Pinpoint the cell where the given text exists, returning its [X, Y] midpoint coordinate. 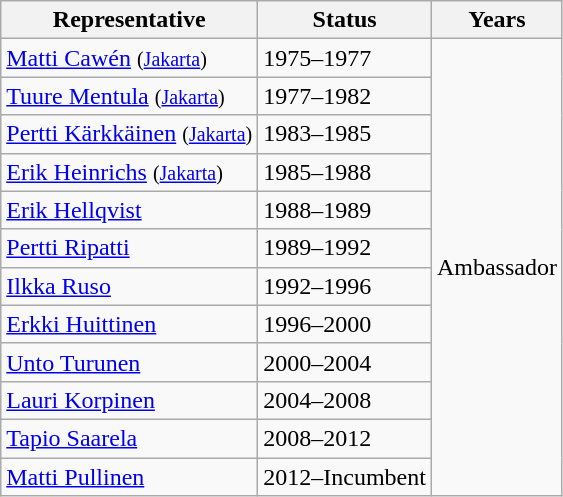
1975–1977 [345, 58]
2004–2008 [345, 400]
Lauri Korpinen [130, 400]
Unto Turunen [130, 362]
1992–1996 [345, 286]
Representative [130, 20]
1989–1992 [345, 248]
Pertti Ripatti [130, 248]
Tuure Mentula (Jakarta) [130, 96]
Status [345, 20]
2000–2004 [345, 362]
Tapio Saarela [130, 438]
Ambassador [496, 268]
Pertti Kärkkäinen (Jakarta) [130, 134]
2008–2012 [345, 438]
1977–1982 [345, 96]
Ilkka Ruso [130, 286]
Matti Cawén (Jakarta) [130, 58]
Erkki Huittinen [130, 324]
1983–1985 [345, 134]
Erik Hellqvist [130, 210]
1988–1989 [345, 210]
2012–Incumbent [345, 477]
1996–2000 [345, 324]
1985–1988 [345, 172]
Matti Pullinen [130, 477]
Erik Heinrichs (Jakarta) [130, 172]
Years [496, 20]
